For the text-containing cell, return its midpoint in (X, Y) coordinate format. 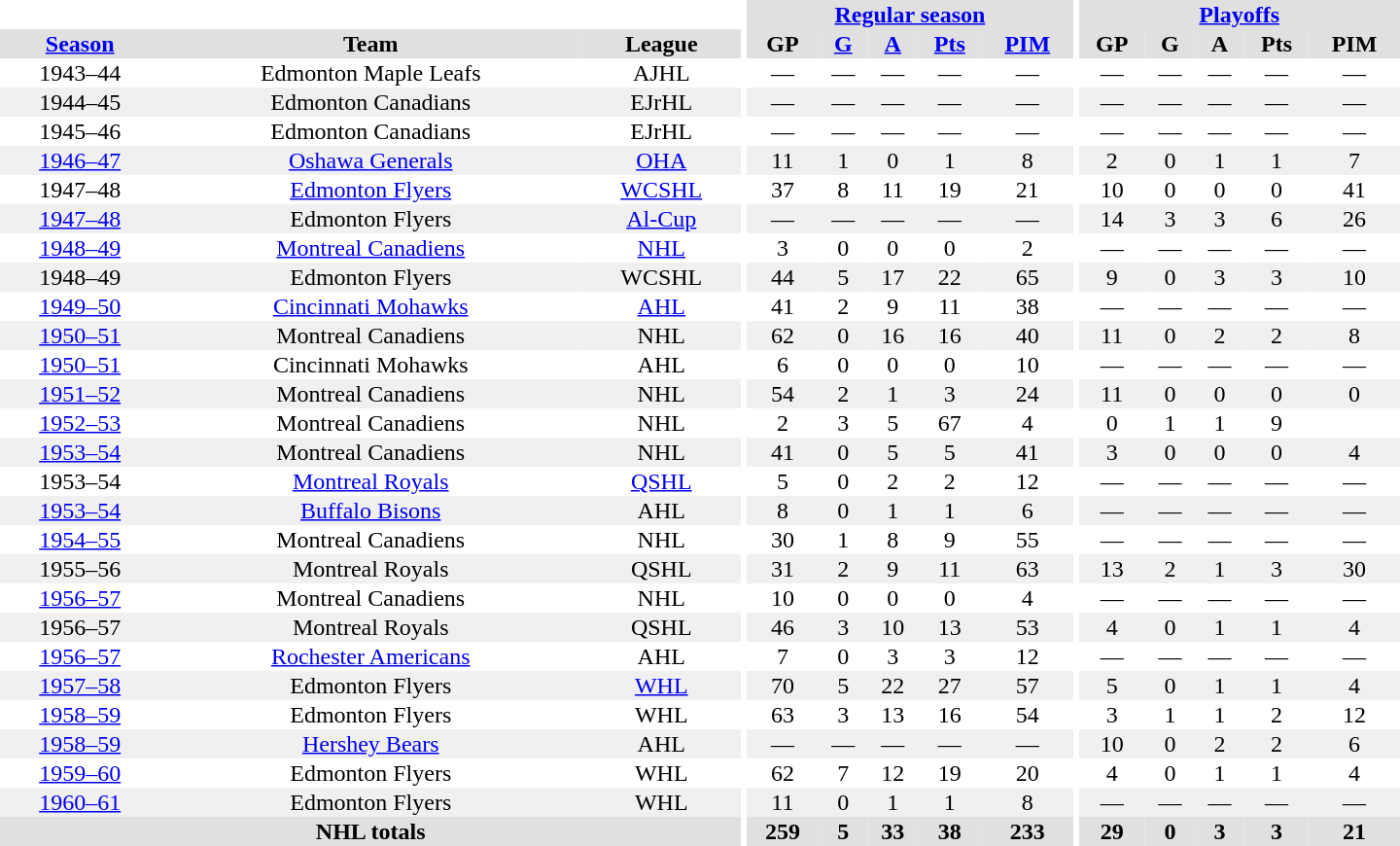
Rochester Americans (370, 656)
233 (1028, 831)
65 (1028, 277)
Buffalo Bisons (370, 511)
24 (1028, 394)
1945–46 (80, 131)
67 (950, 423)
Edmonton Maple Leafs (370, 73)
26 (1354, 219)
Playoffs (1239, 15)
70 (783, 686)
31 (783, 569)
OHA (661, 160)
1957–58 (80, 686)
Season (80, 44)
40 (1028, 335)
33 (892, 831)
44 (783, 277)
29 (1112, 831)
League (661, 44)
1946–47 (80, 160)
Hershey Bears (370, 744)
1952–53 (80, 423)
46 (783, 627)
14 (1112, 219)
1949–50 (80, 306)
1959–60 (80, 773)
57 (1028, 686)
NHL totals (370, 831)
1960–61 (80, 802)
1954–55 (80, 540)
55 (1028, 540)
17 (892, 277)
Regular season (910, 15)
259 (783, 831)
37 (783, 190)
Oshawa Generals (370, 160)
53 (1028, 627)
1943–44 (80, 73)
20 (1028, 773)
1951–52 (80, 394)
1955–56 (80, 569)
1944–45 (80, 102)
AJHL (661, 73)
27 (950, 686)
Al-Cup (661, 219)
Team (370, 44)
